Extract the (x, y) coordinate from the center of the cell holding the provided text.  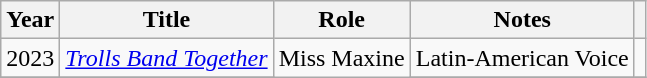
Role (342, 20)
2023 (30, 58)
Trolls Band Together (166, 58)
Notes (522, 20)
Year (30, 20)
Title (166, 20)
Miss Maxine (342, 58)
Latin-American Voice (522, 58)
